Return the (X, Y) coordinate for the center point of the cell that contains the specified text.  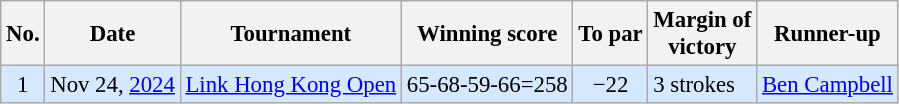
1 (23, 85)
Runner-up (828, 34)
−22 (610, 85)
65-68-59-66=258 (487, 85)
Nov 24, 2024 (112, 85)
Margin ofvictory (702, 34)
3 strokes (702, 85)
Tournament (290, 34)
No. (23, 34)
Link Hong Kong Open (290, 85)
Winning score (487, 34)
To par (610, 34)
Ben Campbell (828, 85)
Date (112, 34)
